Capture the cell that displays the provided text and extract its (x, y) central coordinate. 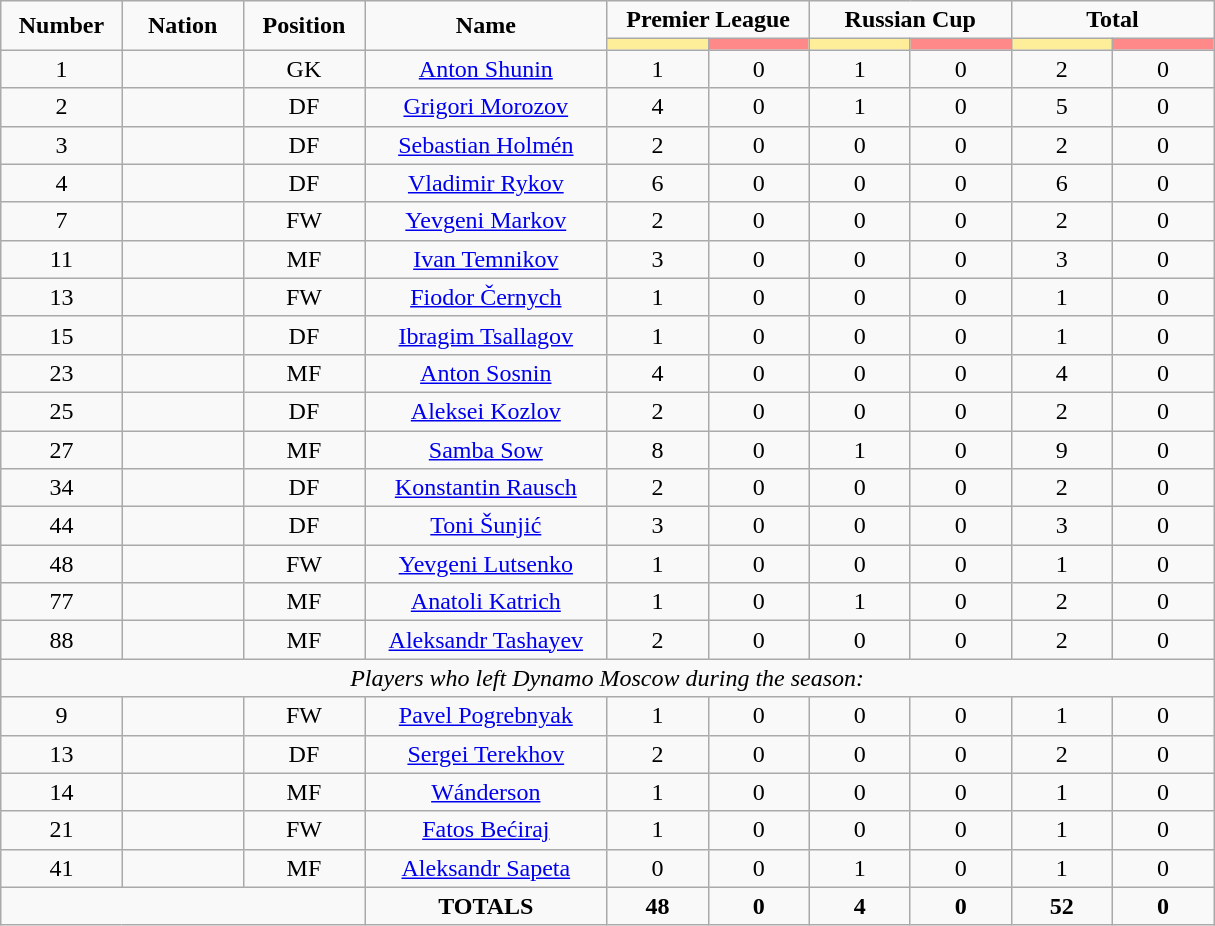
Konstantin Rausch (486, 488)
Ibragim Tsallagov (486, 335)
GK (304, 69)
Russian Cup (910, 20)
Anton Shunin (486, 69)
Grigori Morozov (486, 107)
11 (62, 259)
34 (62, 488)
25 (62, 411)
23 (62, 373)
Aleksandr Tashayev (486, 640)
88 (62, 640)
27 (62, 449)
Name (486, 26)
44 (62, 526)
Anton Sosnin (486, 373)
Wánderson (486, 792)
Yevgeni Markov (486, 221)
Samba Sow (486, 449)
7 (62, 221)
77 (62, 602)
Sergei Terekhov (486, 754)
Fiodor Černych (486, 297)
Pavel Pogrebnyak (486, 716)
Players who left Dynamo Moscow during the season: (608, 678)
Sebastian Holmén (486, 145)
TOTALS (486, 906)
Nation (182, 26)
15 (62, 335)
14 (62, 792)
Position (304, 26)
Vladimir Rykov (486, 183)
Yevgeni Lutsenko (486, 564)
Aleksandr Sapeta (486, 868)
Premier League (708, 20)
52 (1062, 906)
8 (658, 449)
Number (62, 26)
Aleksei Kozlov (486, 411)
41 (62, 868)
Ivan Temnikov (486, 259)
21 (62, 830)
Toni Šunjić (486, 526)
Total (1112, 20)
Fatos Bećiraj (486, 830)
Anatoli Katrich (486, 602)
5 (1062, 107)
